Capture the cell that displays the provided text and extract its [x, y] central coordinate. 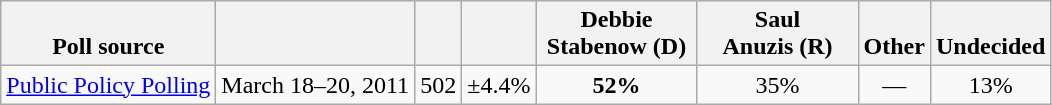
SaulAnuzis (R) [778, 34]
DebbieStabenow (D) [616, 34]
Poll source [108, 34]
— [894, 85]
Other [894, 34]
502 [438, 85]
±4.4% [499, 85]
March 18–20, 2011 [316, 85]
Public Policy Polling [108, 85]
35% [778, 85]
52% [616, 85]
13% [990, 85]
Undecided [990, 34]
